Extract the (x, y) coordinate from the center of the cell holding the provided text.  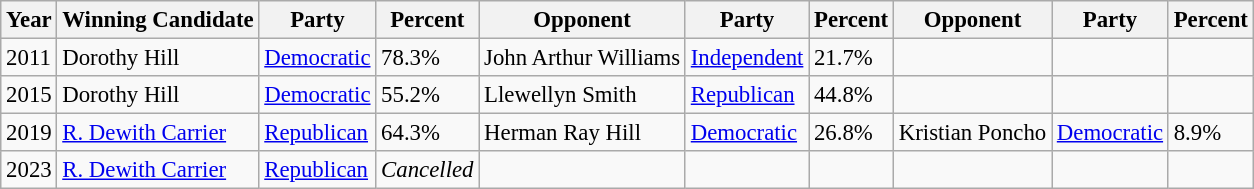
2023 (29, 170)
Llewellyn Smith (582, 95)
Winning Candidate (158, 20)
44.8% (852, 95)
78.3% (428, 57)
64.3% (428, 133)
2011 (29, 57)
Cancelled (428, 170)
Independent (746, 57)
Kristian Poncho (972, 133)
2015 (29, 95)
26.8% (852, 133)
John Arthur Williams (582, 57)
8.9% (1210, 133)
Year (29, 20)
2019 (29, 133)
Herman Ray Hill (582, 133)
55.2% (428, 95)
21.7% (852, 57)
